Detect which cell encompasses the target text, then output its (x, y) center coordinate. 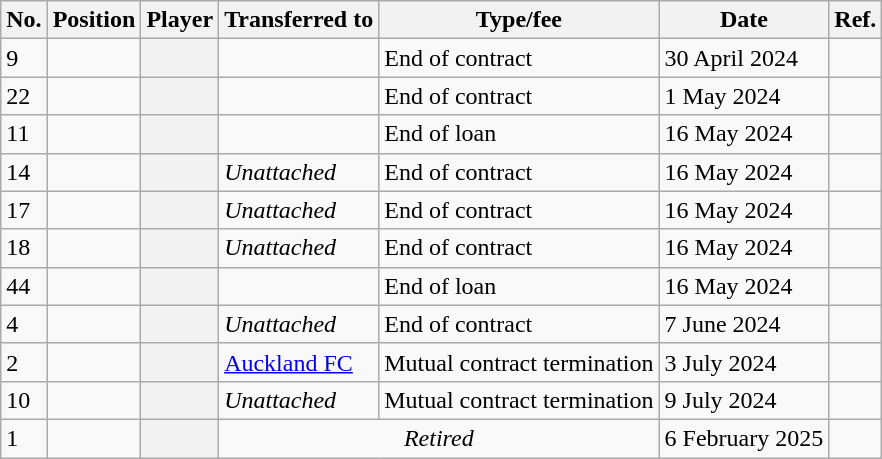
18 (24, 248)
3 July 2024 (744, 362)
Type/fee (519, 20)
14 (24, 172)
17 (24, 210)
4 (24, 324)
6 February 2025 (744, 438)
Transferred to (299, 20)
10 (24, 400)
9 July 2024 (744, 400)
22 (24, 96)
Date (744, 20)
11 (24, 134)
1 (24, 438)
Player (180, 20)
7 June 2024 (744, 324)
Auckland FC (299, 362)
Ref. (856, 20)
Retired (439, 438)
9 (24, 58)
1 May 2024 (744, 96)
44 (24, 286)
30 April 2024 (744, 58)
2 (24, 362)
Position (94, 20)
No. (24, 20)
